Find where the given text appears and provide that cell's center as [X, Y] coordinate. 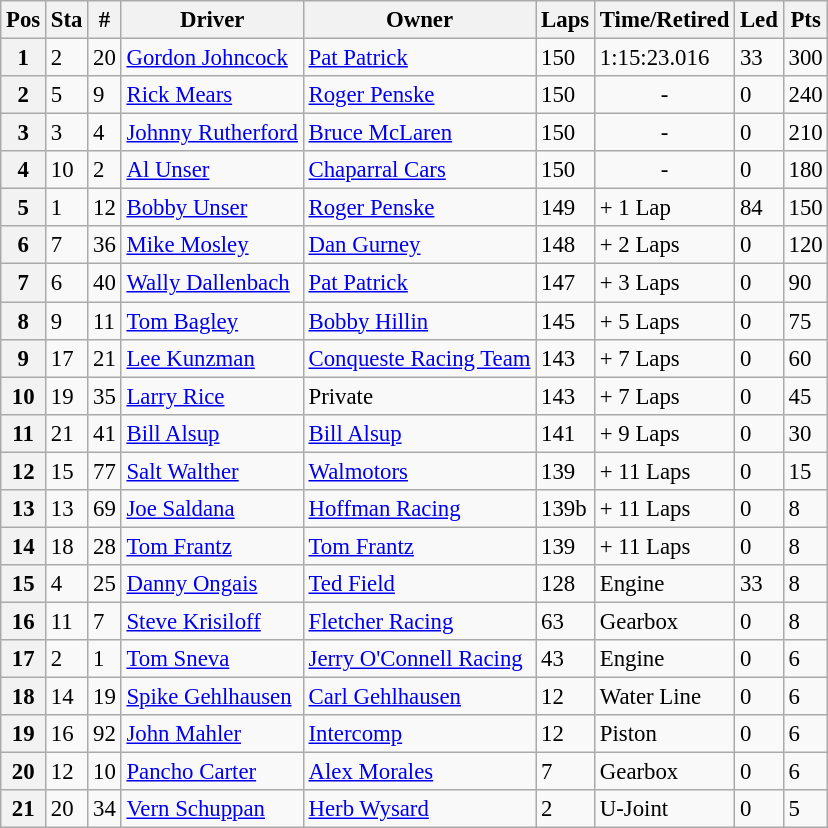
36 [104, 245]
Pos [24, 20]
Spike Gehlhausen [212, 697]
Wally Dallenbach [212, 283]
Bruce McLaren [420, 133]
41 [104, 433]
Owner [420, 20]
60 [806, 358]
Rick Mears [212, 95]
Time/Retired [665, 20]
Bobby Hillin [420, 321]
77 [104, 471]
Private [420, 396]
Salt Walther [212, 471]
Pancho Carter [212, 772]
Mike Mosley [212, 245]
28 [104, 546]
145 [566, 321]
Ted Field [420, 584]
Steve Krisiloff [212, 621]
Dan Gurney [420, 245]
240 [806, 95]
120 [806, 245]
Tom Sneva [212, 659]
Pts [806, 20]
Laps [566, 20]
+ 1 Lap [665, 208]
63 [566, 621]
90 [806, 283]
Tom Bagley [212, 321]
Driver [212, 20]
Larry Rice [212, 396]
Hoffman Racing [420, 509]
75 [806, 321]
Gordon Johncock [212, 58]
Walmotors [420, 471]
180 [806, 170]
Johnny Rutherford [212, 133]
148 [566, 245]
34 [104, 809]
Herb Wysard [420, 809]
Jerry O'Connell Racing [420, 659]
+ 3 Laps [665, 283]
+ 2 Laps [665, 245]
128 [566, 584]
+ 5 Laps [665, 321]
149 [566, 208]
Carl Gehlhausen [420, 697]
30 [806, 433]
Bobby Unser [212, 208]
210 [806, 133]
U-Joint [665, 809]
Water Line [665, 697]
25 [104, 584]
141 [566, 433]
Al Unser [212, 170]
Lee Kunzman [212, 358]
Alex Morales [420, 772]
84 [760, 208]
1:15:23.016 [665, 58]
45 [806, 396]
Joe Saldana [212, 509]
Vern Schuppan [212, 809]
Fletcher Racing [420, 621]
Sta [67, 20]
# [104, 20]
+ 9 Laps [665, 433]
Conqueste Racing Team [420, 358]
139b [566, 509]
John Mahler [212, 734]
Danny Ongais [212, 584]
147 [566, 283]
69 [104, 509]
300 [806, 58]
92 [104, 734]
Piston [665, 734]
Led [760, 20]
35 [104, 396]
43 [566, 659]
40 [104, 283]
Chaparral Cars [420, 170]
Intercomp [420, 734]
